Output the (X, Y) coordinate of the center of the cell containing the given text.  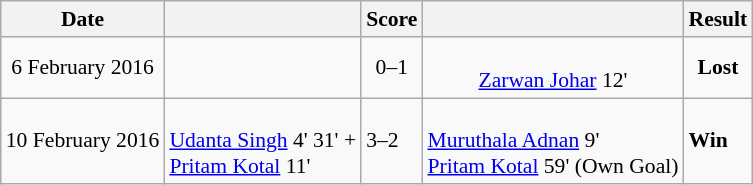
Udanta Singh 4' 31' +Pritam Kotal 11' (262, 142)
6 February 2016 (83, 68)
0–1 (392, 68)
Muruthala Adnan 9'Pritam Kotal 59' (Own Goal) (552, 142)
Win (718, 142)
3–2 (392, 142)
Date (83, 19)
Result (718, 19)
Zarwan Johar 12' (552, 68)
Score (392, 19)
10 February 2016 (83, 142)
Lost (718, 68)
